Output the [x, y] coordinate of the center of the cell containing the given text.  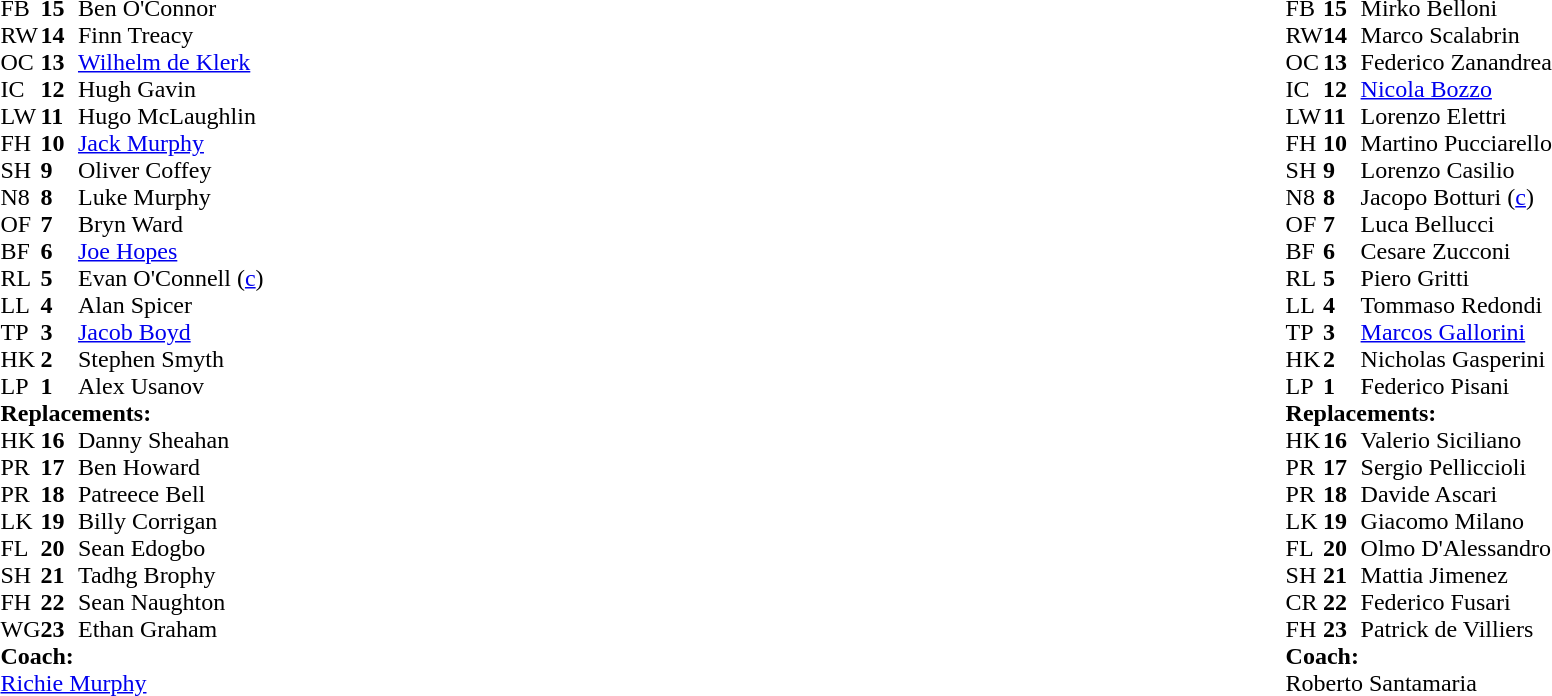
Mattia Jimenez [1456, 576]
Evan O'Connell (c) [171, 278]
Stephen Smyth [171, 360]
Martino Pucciarello [1456, 144]
Marcos Gallorini [1456, 332]
Sean Naughton [171, 602]
Oliver Coffey [171, 170]
Sergio Pelliccioli [1456, 468]
Jacob Boyd [171, 332]
Patrick de Villiers [1456, 630]
Federico Fusari [1456, 602]
WG [20, 630]
Nicola Bozzo [1456, 90]
Ethan Graham [171, 630]
Hugh Gavin [171, 90]
Hugo McLaughlin [171, 116]
Danny Sheahan [171, 440]
Ben Howard [171, 468]
Valerio Siciliano [1456, 440]
Bryn Ward [171, 224]
Patreece Bell [171, 494]
Sean Edogbo [171, 548]
Tadhg Brophy [171, 576]
Nicholas Gasperini [1456, 360]
Alex Usanov [171, 386]
Joe Hopes [171, 252]
Jack Murphy [171, 144]
Alan Spicer [171, 306]
Luke Murphy [171, 198]
Lorenzo Elettri [1456, 116]
Cesare Zucconi [1456, 252]
Finn Treacy [171, 36]
CR [1305, 602]
Olmo D'Alessandro [1456, 548]
Jacopo Botturi (c) [1456, 198]
Marco Scalabrin [1456, 36]
Luca Bellucci [1456, 224]
Piero Gritti [1456, 278]
Wilhelm de Klerk [171, 62]
Giacomo Milano [1456, 522]
Davide Ascari [1456, 494]
Billy Corrigan [171, 522]
Federico Pisani [1456, 386]
Federico Zanandrea [1456, 62]
Tommaso Redondi [1456, 306]
Lorenzo Casilio [1456, 170]
